Find where the given text appears and provide that cell's center as (x, y) coordinate. 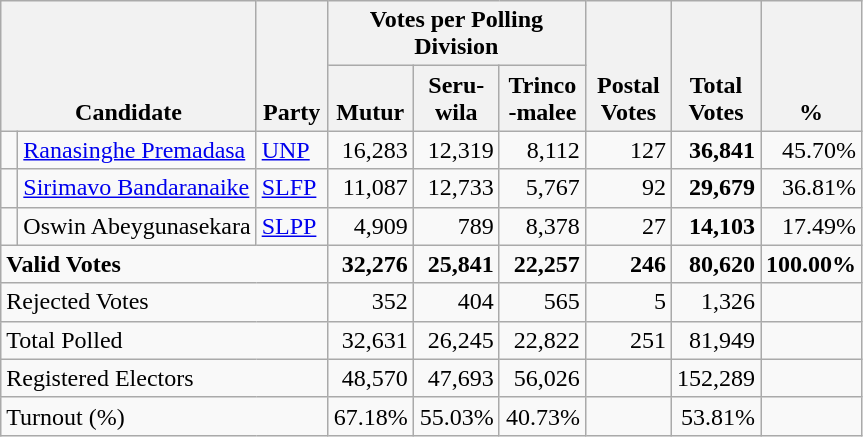
Seru-wila (456, 98)
40.73% (542, 416)
29,679 (716, 188)
404 (456, 302)
SLFP (292, 188)
352 (370, 302)
100.00% (812, 264)
8,378 (542, 226)
Trinco-malee (542, 98)
Mutur (370, 98)
55.03% (456, 416)
32,276 (370, 264)
Total Votes (716, 66)
127 (628, 150)
53.81% (716, 416)
1,326 (716, 302)
17.49% (812, 226)
Total Polled (164, 340)
152,289 (716, 378)
5,767 (542, 188)
48,570 (370, 378)
246 (628, 264)
Candidate (128, 66)
Sirimavo Bandaranaike (137, 188)
14,103 (716, 226)
36.81% (812, 188)
Party (292, 66)
SLPP (292, 226)
4,909 (370, 226)
Turnout (%) (164, 416)
Oswin Abeygunasekara (137, 226)
12,733 (456, 188)
45.70% (812, 150)
80,620 (716, 264)
36,841 (716, 150)
26,245 (456, 340)
Ranasinghe Premadasa (137, 150)
789 (456, 226)
Rejected Votes (164, 302)
251 (628, 340)
565 (542, 302)
16,283 (370, 150)
% (812, 66)
PostalVotes (628, 66)
Valid Votes (164, 264)
92 (628, 188)
5 (628, 302)
25,841 (456, 264)
56,026 (542, 378)
22,257 (542, 264)
67.18% (370, 416)
11,087 (370, 188)
Registered Electors (164, 378)
81,949 (716, 340)
Votes per Polling Division (456, 34)
22,822 (542, 340)
8,112 (542, 150)
12,319 (456, 150)
47,693 (456, 378)
32,631 (370, 340)
UNP (292, 150)
27 (628, 226)
